Return the (X, Y) coordinate for the center point of the cell that contains the specified text.  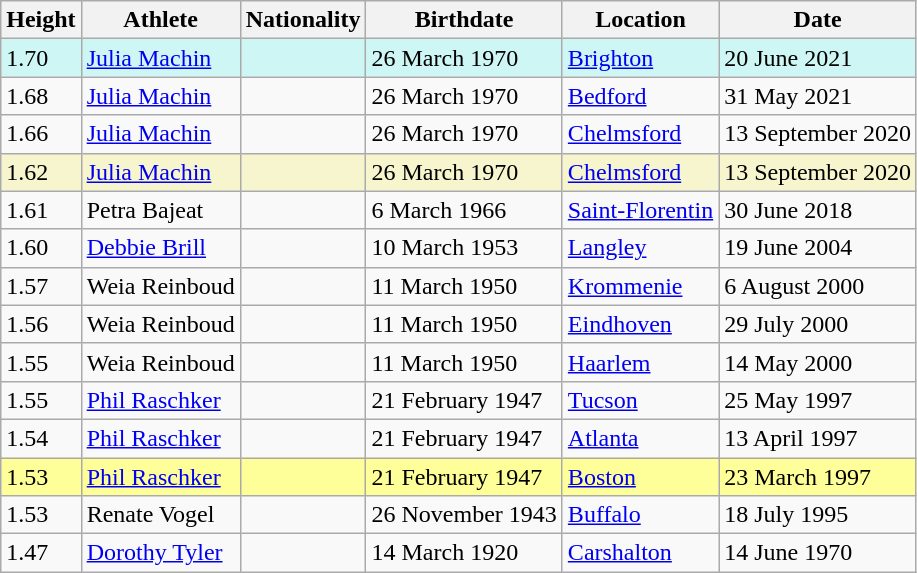
10 March 1953 (464, 248)
6 March 1966 (464, 210)
14 May 2000 (818, 362)
1.54 (41, 438)
29 July 2000 (818, 324)
1.62 (41, 172)
13 April 1997 (818, 438)
1.57 (41, 286)
Brighton (640, 58)
Langley (640, 248)
31 May 2021 (818, 96)
26 November 1943 (464, 515)
Height (41, 20)
Dorothy Tyler (160, 553)
1.70 (41, 58)
14 March 1920 (464, 553)
18 July 1995 (818, 515)
30 June 2018 (818, 210)
Krommenie (640, 286)
Atlanta (640, 438)
25 May 1997 (818, 400)
Eindhoven (640, 324)
23 March 1997 (818, 477)
Saint-Florentin (640, 210)
1.60 (41, 248)
1.66 (41, 134)
Haarlem (640, 362)
Date (818, 20)
1.68 (41, 96)
Location (640, 20)
1.61 (41, 210)
1.56 (41, 324)
1.47 (41, 553)
14 June 1970 (818, 553)
Renate Vogel (160, 515)
20 June 2021 (818, 58)
Buffalo (640, 515)
Bedford (640, 96)
19 June 2004 (818, 248)
Tucson (640, 400)
6 August 2000 (818, 286)
Petra Bajeat (160, 210)
Birthdate (464, 20)
Carshalton (640, 553)
Debbie Brill (160, 248)
Boston (640, 477)
Athlete (160, 20)
Nationality (303, 20)
